Search for the cell housing the specified text and yield its [X, Y] center coordinate. 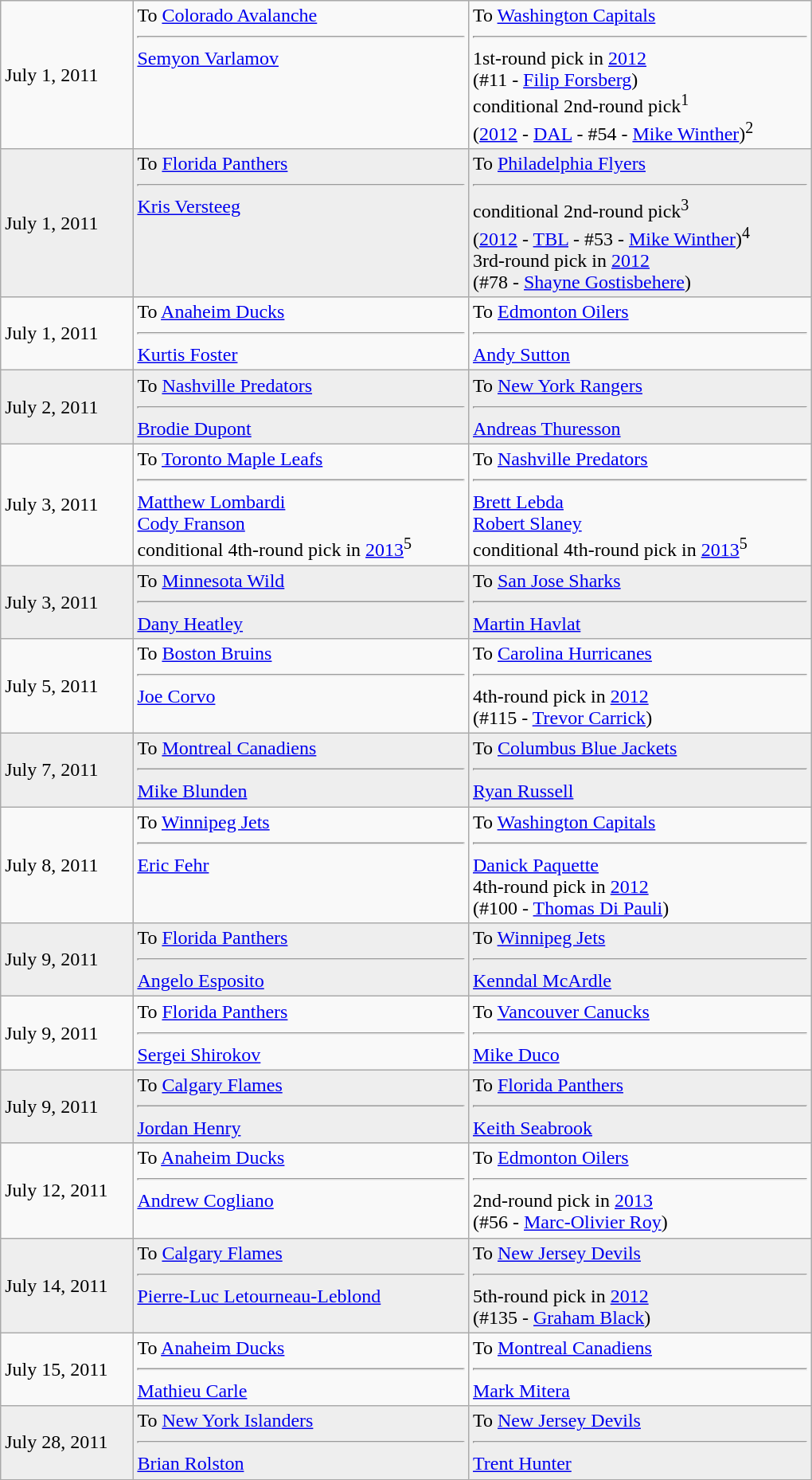
To Montreal CanadiensMark Mitera [640, 1369]
To Nashville PredatorsBrett LebdaRobert Slaneyconditional 4th-round pick in 20135 [640, 505]
To Winnipeg JetsKenndal McArdle [640, 960]
To Vancouver CanucksMike Duco [640, 1033]
To New York IslandersBrian Rolston [301, 1443]
To Toronto Maple LeafsMatthew LombardiCody Fransonconditional 4th-round pick in 20135 [301, 505]
To Anaheim DucksMathieu Carle [301, 1369]
To Philadelphia Flyersconditional 2nd-round pick3(2012 - TBL - #53 - Mike Winther)43rd-round pick in 2012(#78 - Shayne Gostisbehere) [640, 223]
To New Jersey DevilsTrent Hunter [640, 1443]
To New York RangersAndreas Thuresson [640, 407]
To New Jersey Devils5th-round pick in 2012(#135 - Graham Black) [640, 1286]
July 2, 2011 [67, 407]
To Florida PanthersSergei Shirokov [301, 1033]
To Edmonton OilersAndy Sutton [640, 334]
To San Jose SharksMartin Havlat [640, 602]
July 8, 2011 [67, 865]
To Edmonton Oilers2nd-round pick in 2013(#56 - Marc-Olivier Roy) [640, 1190]
To Colorado AvalancheSemyon Varlamov [301, 75]
To Calgary FlamesJordan Henry [301, 1106]
To Florida PanthersKris Versteeg [301, 223]
To Nashville PredatorsBrodie Dupont [301, 407]
July 12, 2011 [67, 1190]
To Boston BruinsJoe Corvo [301, 687]
To Minnesota WildDany Heatley [301, 602]
To Washington Capitals1st-round pick in 2012(#11 - Filip Forsberg)conditional 2nd-round pick1(2012 - DAL - #54 - Mike Winther)2 [640, 75]
To Florida PanthersKeith Seabrook [640, 1106]
To Columbus Blue JacketsRyan Russell [640, 770]
July 14, 2011 [67, 1286]
To Calgary FlamesPierre-Luc Letourneau-Leblond [301, 1286]
To Anaheim DucksAndrew Cogliano [301, 1190]
July 7, 2011 [67, 770]
To Florida PanthersAngelo Esposito [301, 960]
To Montreal CanadiensMike Blunden [301, 770]
To Carolina Hurricanes4th-round pick in 2012(#115 - Trevor Carrick) [640, 687]
July 28, 2011 [67, 1443]
To Winnipeg JetsEric Fehr [301, 865]
To Anaheim DucksKurtis Foster [301, 334]
To Washington CapitalsDanick Paquette4th-round pick in 2012(#100 - Thomas Di Pauli) [640, 865]
July 5, 2011 [67, 687]
July 15, 2011 [67, 1369]
